For the text-containing cell, return its midpoint in (x, y) coordinate format. 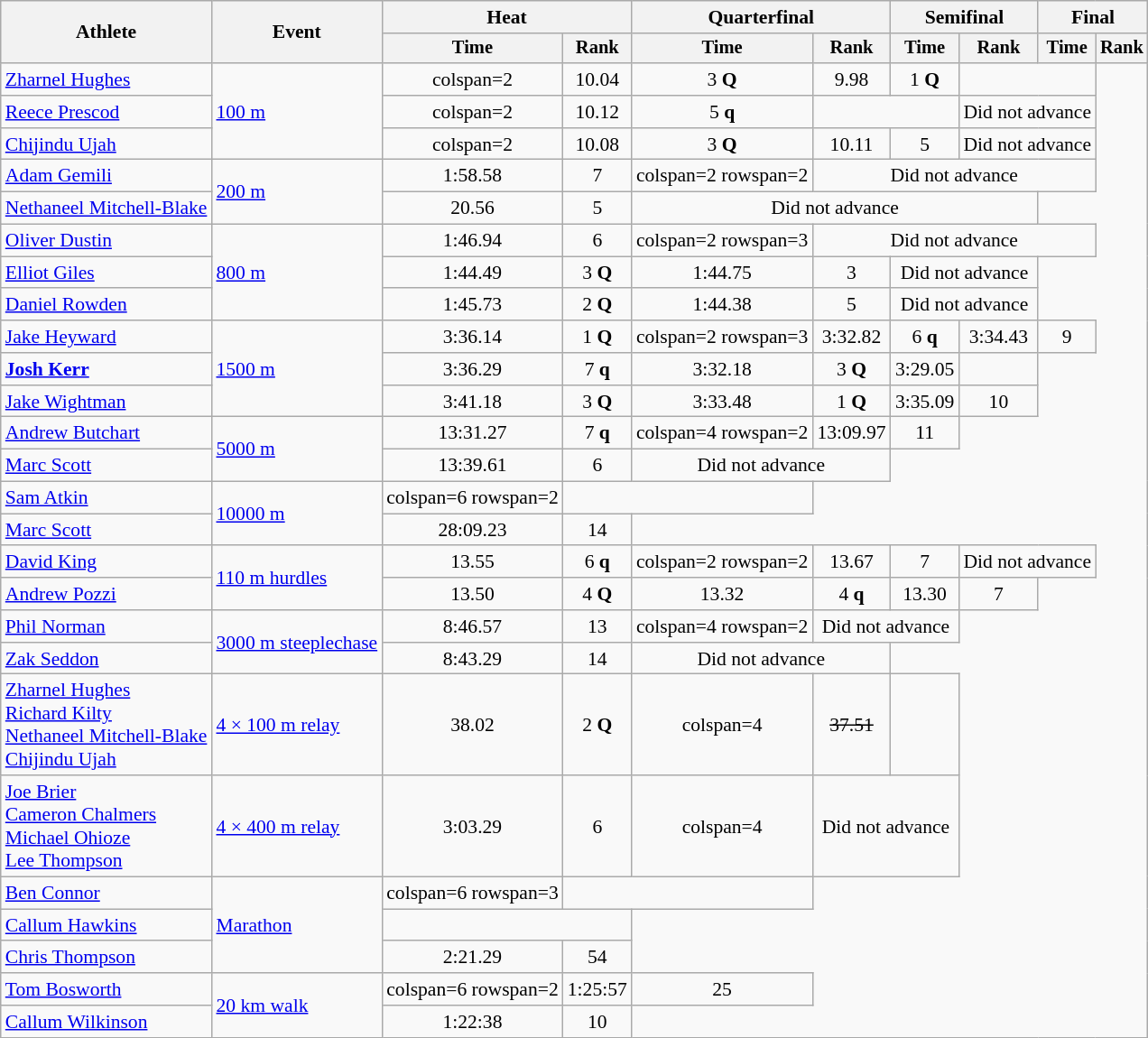
Ben Connor (106, 894)
38.02 (473, 725)
1:44.49 (473, 273)
3:35.09 (925, 402)
13.32 (722, 594)
3000 m steeplechase (296, 643)
Chijindu Ujah (106, 144)
Final (1092, 17)
13.50 (473, 594)
11 (925, 433)
David King (106, 562)
28:09.23 (473, 530)
20 km walk (296, 1006)
4 × 100 m relay (296, 725)
1:25:57 (597, 989)
3:32.82 (851, 337)
5 q (722, 112)
3:36.29 (473, 369)
Callum Wilkinson (106, 1022)
800 m (296, 273)
1:44.38 (722, 305)
Josh Kerr (106, 369)
9 (1067, 337)
10.04 (597, 79)
1:45.73 (473, 305)
200 m (296, 191)
8:43.29 (473, 659)
13:09.97 (851, 433)
1:46.94 (473, 241)
Reece Prescod (106, 112)
Daniel Rowden (106, 305)
37.51 (851, 725)
Sam Atkin (106, 498)
Zharnel HughesRichard KiltyNethaneel Mitchell-BlakeChijindu Ujah (106, 725)
Marathon (296, 926)
13.55 (473, 562)
2:21.29 (473, 958)
3:29.05 (925, 369)
1:22:38 (473, 1022)
Zak Seddon (106, 659)
13.30 (925, 594)
Jake Wightman (106, 402)
Oliver Dustin (106, 241)
Elliot Giles (106, 273)
Jake Heyward (106, 337)
10.11 (851, 144)
13 (597, 626)
Event (296, 32)
1:58.58 (473, 176)
54 (597, 958)
Callum Hawkins (106, 925)
3:36.14 (473, 337)
colspan=6 rowspan=3 (473, 894)
Semifinal (965, 17)
Joe BrierCameron ChalmersMichael OhiozeLee Thompson (106, 826)
13:31.27 (473, 433)
3:34.43 (998, 337)
Nethaneel Mitchell-Blake (106, 209)
5000 m (296, 449)
8:46.57 (473, 626)
Zharnel Hughes (106, 79)
10.12 (597, 112)
3:33.48 (722, 402)
9.98 (851, 79)
4 Q (597, 594)
Andrew Pozzi (106, 594)
3:41.18 (473, 402)
20.56 (473, 209)
3:32.18 (722, 369)
1500 m (296, 368)
13.67 (851, 562)
110 m hurdles (296, 578)
Adam Gemili (106, 176)
100 m (296, 112)
3:03.29 (473, 826)
4 × 400 m relay (296, 826)
Tom Bosworth (106, 989)
25 (722, 989)
Athlete (106, 32)
3 (851, 273)
10.08 (597, 144)
13:39.61 (473, 466)
Quarterfinal (762, 17)
Phil Norman (106, 626)
Chris Thompson (106, 958)
1:44.75 (722, 273)
10000 m (296, 514)
Heat (507, 17)
4 q (851, 594)
Andrew Butchart (106, 433)
